Pinpoint the cell where the given text exists, returning its [X, Y] midpoint coordinate. 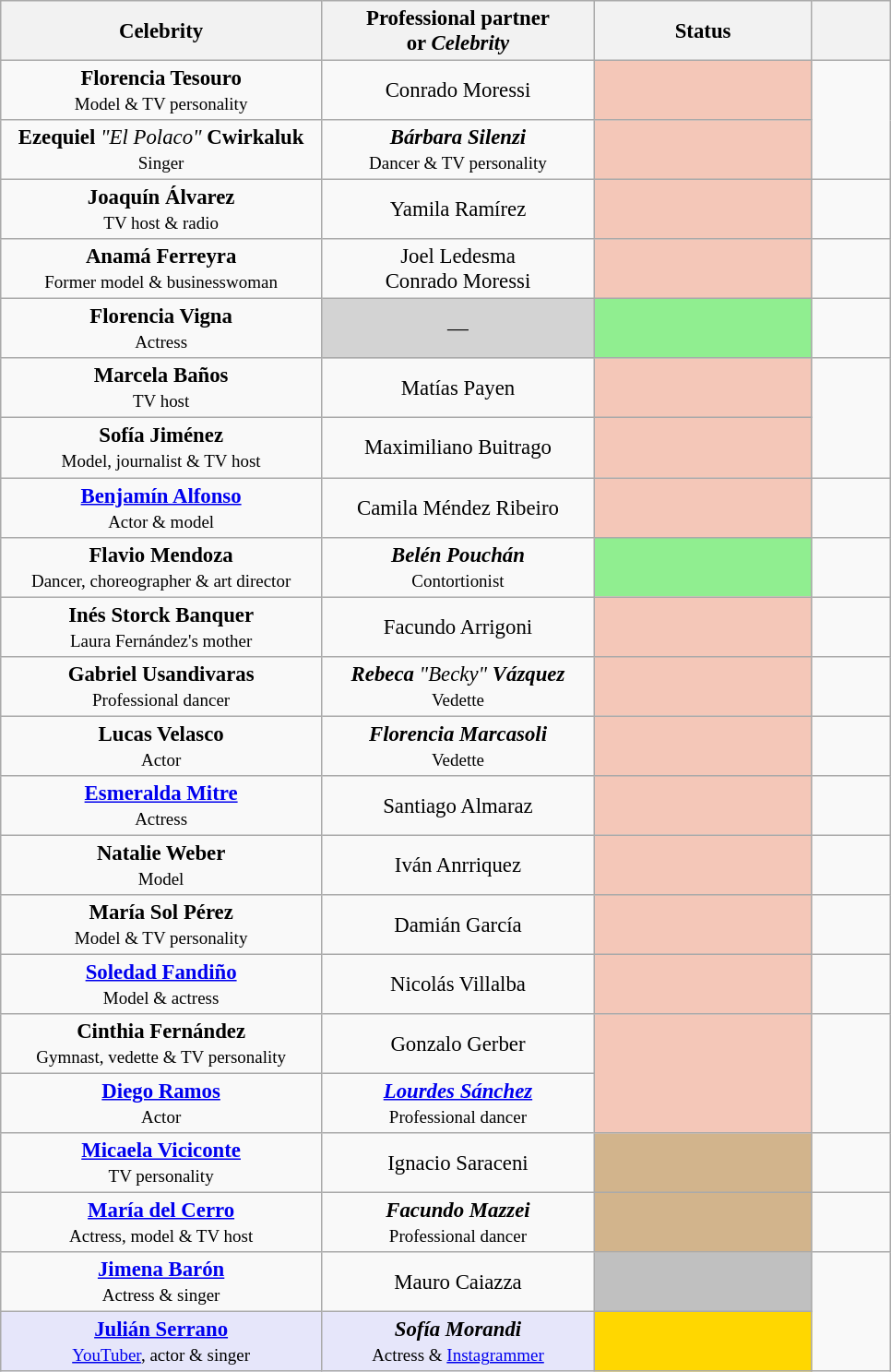
Soledad FandiñoModel & actress [161, 984]
María Sol PérezModel & TV personality [161, 925]
Lourdes SánchezProfessional dancer [458, 1104]
Damián García [458, 925]
Sofía JiménezModel, journalist & TV host [161, 448]
Florencia MarcasoliVedette [458, 746]
Jimena BarónActress & singer [161, 1283]
Yamila Ramírez [458, 210]
Bárbara SilenziDancer & TV personality [458, 149]
Belén PouchánContortionist [458, 567]
Diego RamosActor [161, 1104]
Joel LedesmaConrado Moressi [458, 269]
Maximiliano Buitrago [458, 448]
Facundo Arrigoni [458, 627]
Gonzalo Gerber [458, 1044]
Nicolás Villalba [458, 984]
María del CerroActress, model & TV host [161, 1223]
Joaquín ÁlvarezTV host & radio [161, 210]
Julián SerranoYouTuber, actor & singer [161, 1342]
Facundo MazzeiProfessional dancer [458, 1223]
Mauro Caiazza [458, 1283]
Professional partneror Celebrity [458, 31]
Micaela ViciconteTV personality [161, 1163]
Iván Anrriquez [458, 865]
Ignacio Saraceni [458, 1163]
Cinthia FernándezGymnast, vedette & TV personality [161, 1044]
Lucas VelascoActor [161, 746]
Inés Storck BanquerLaura Fernández's mother [161, 627]
— [458, 328]
Natalie WeberModel [161, 865]
Conrado Moressi [458, 90]
Matías Payen [458, 388]
Rebeca "Becky" VázquezVedette [458, 686]
Camila Méndez Ribeiro [458, 507]
Ezequiel "El Polaco" CwirkalukSinger [161, 149]
Benjamín AlfonsoActor & model [161, 507]
Sofía MorandiActress & Instagrammer [458, 1342]
Gabriel UsandivarasProfessional dancer [161, 686]
Flavio MendozaDancer, choreographer & art director [161, 567]
Anamá FerreyraFormer model & businesswoman [161, 269]
Santiago Almaraz [458, 805]
Florencia TesouroModel & TV personality [161, 90]
Esmeralda MitreActress [161, 805]
Celebrity [161, 31]
Status [703, 31]
Florencia VignaActress [161, 328]
Marcela BañosTV host [161, 388]
